Pinpoint the cell where the given text exists, returning its (x, y) midpoint coordinate. 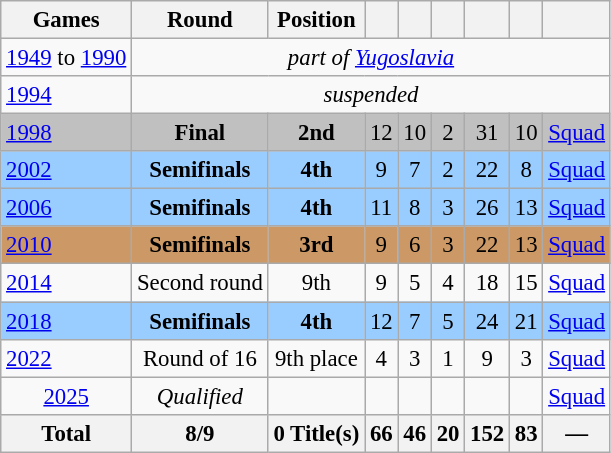
83 (526, 433)
31 (488, 133)
Round of 16 (200, 358)
2010 (66, 245)
15 (526, 283)
Total (66, 433)
2006 (66, 208)
66 (382, 433)
part of Yugoslavia (372, 58)
— (577, 433)
11 (382, 208)
152 (488, 433)
2002 (66, 170)
1998 (66, 133)
1949 to 1990 (66, 58)
20 (448, 433)
2014 (66, 283)
1 (448, 358)
2018 (66, 321)
6 (414, 245)
18 (488, 283)
0 Title(s) (316, 433)
1994 (66, 95)
26 (488, 208)
Second round (200, 283)
Round (200, 20)
Final (200, 133)
Qualified (200, 396)
9th (316, 283)
24 (488, 321)
Position (316, 20)
2022 (66, 358)
46 (414, 433)
2nd (316, 133)
suspended (372, 95)
8/9 (200, 433)
21 (526, 321)
2025 (66, 396)
9th place (316, 358)
3rd (316, 245)
Games (66, 20)
